Search for the cell housing the specified text and yield its [x, y] center coordinate. 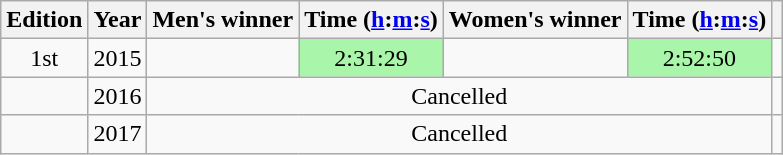
2017 [118, 134]
2015 [118, 58]
2:31:29 [372, 58]
Edition [44, 20]
1st [44, 58]
Women's winner [535, 20]
Year [118, 20]
2016 [118, 96]
Men's winner [223, 20]
2:52:50 [700, 58]
